Extract the [X, Y] coordinate from the center of the cell holding the provided text.  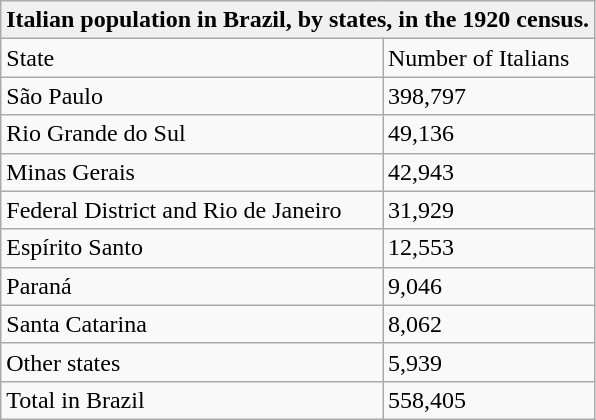
Santa Catarina [192, 324]
Total in Brazil [192, 400]
12,553 [488, 248]
Italian population in Brazil, by states, in the 1920 census. [298, 20]
Paraná [192, 286]
Rio Grande do Sul [192, 134]
Federal District and Rio de Janeiro [192, 210]
49,136 [488, 134]
558,405 [488, 400]
State [192, 58]
Minas Gerais [192, 172]
São Paulo [192, 96]
8,062 [488, 324]
Number of Italians [488, 58]
Espírito Santo [192, 248]
31,929 [488, 210]
398,797 [488, 96]
Other states [192, 362]
42,943 [488, 172]
5,939 [488, 362]
9,046 [488, 286]
